Determine the [X, Y] coordinate at the center of the cell enclosing the given text.  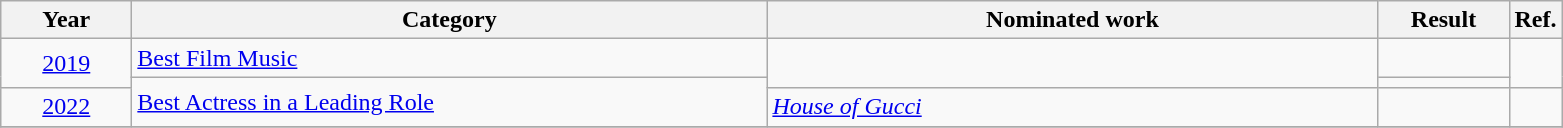
Year [66, 20]
House of Gucci [1072, 107]
Nominated work [1072, 20]
Best Film Music [450, 58]
Best Actress in a Leading Role [450, 102]
Category [450, 20]
Ref. [1536, 20]
2019 [66, 64]
2022 [66, 107]
Result [1444, 20]
